From the cell containing the given text, extract its center point as (X, Y) coordinate. 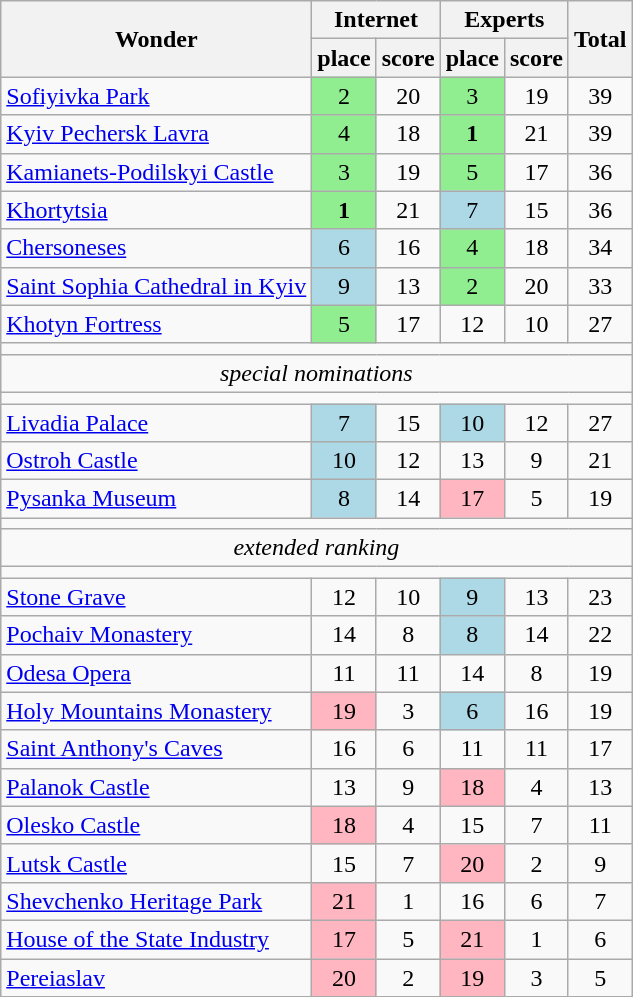
34 (600, 248)
Odesa Opera (156, 673)
Khortytsia (156, 210)
Chersoneses (156, 248)
23 (600, 597)
22 (600, 635)
Shevchenko Heritage Park (156, 901)
House of the State Industry (156, 939)
Olesko Castle (156, 825)
Livadia Palace (156, 423)
Stone Grave (156, 597)
Wonder (156, 39)
Ostroh Castle (156, 461)
Khotyn Fortress (156, 324)
Lutsk Castle (156, 863)
Saint Anthony's Caves (156, 749)
Experts (504, 20)
Pochaiv Monastery (156, 635)
special nominations (316, 373)
33 (600, 286)
Palanok Castle (156, 787)
Sofiyivka Park (156, 96)
Kyiv Pechersk Lavra (156, 134)
Pysanka Museum (156, 499)
Kamianets-Podilskyi Castle (156, 172)
Pereiaslav (156, 977)
extended ranking (316, 548)
Internet (376, 20)
Holy Mountains Monastery (156, 711)
Saint Sophia Cathedral in Kyiv (156, 286)
Total (600, 39)
